Return the [X, Y] coordinate for the center point of the cell that contains the specified text.  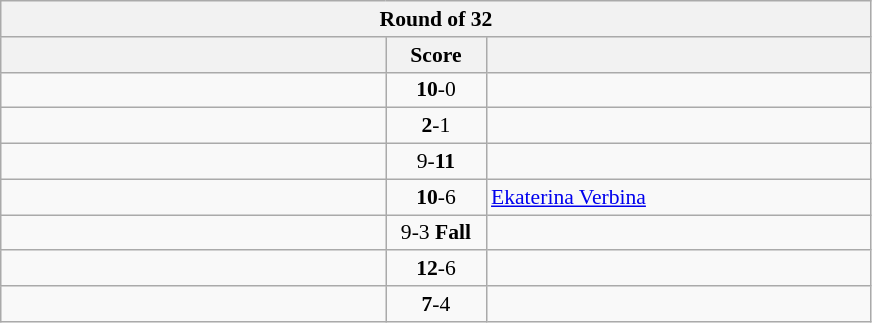
12-6 [436, 269]
Ekaterina Verbina [678, 197]
Round of 32 [436, 19]
10-6 [436, 197]
9-11 [436, 162]
7-4 [436, 304]
10-0 [436, 90]
2-1 [436, 126]
Score [436, 55]
9-3 Fall [436, 233]
